Extract the [X, Y] coordinate from the center of the cell holding the provided text.  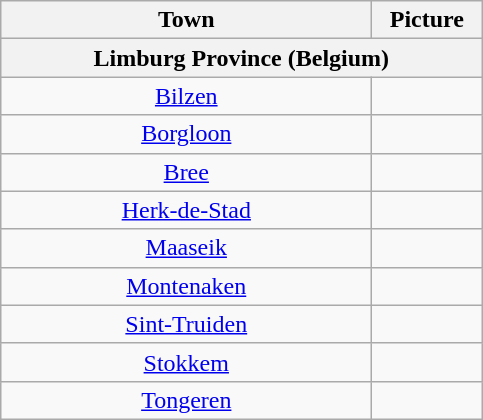
Herk-de-Stad [186, 210]
Tongeren [186, 400]
Bilzen [186, 96]
Picture [427, 20]
Maaseik [186, 248]
Montenaken [186, 286]
Borgloon [186, 134]
Sint-Truiden [186, 324]
Town [186, 20]
Bree [186, 172]
Limburg Province (Belgium) [242, 58]
Stokkem [186, 362]
